Capture the cell that displays the provided text and extract its [x, y] central coordinate. 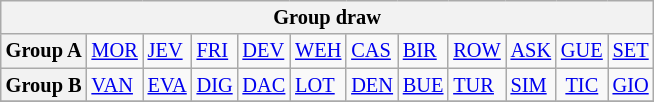
Group B [44, 85]
TUR [476, 85]
SIM [531, 85]
DIG [215, 85]
ASK [531, 51]
SET [631, 51]
Group A [44, 51]
MOR [115, 51]
DEN [372, 85]
WEH [318, 51]
FRI [215, 51]
VAN [115, 85]
GUE [582, 51]
CAS [372, 51]
TIC [582, 85]
LOT [318, 85]
BUE [423, 85]
DEV [264, 51]
DAC [264, 85]
Group draw [328, 17]
ROW [476, 51]
GIO [631, 85]
BIR [423, 51]
JEV [168, 51]
EVA [168, 85]
